Capture the cell that displays the provided text and extract its [x, y] central coordinate. 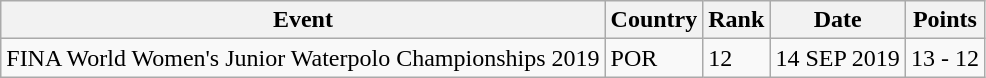
Event [303, 20]
12 [736, 58]
POR [654, 58]
Date [838, 20]
Rank [736, 20]
Country [654, 20]
FINA World Women's Junior Waterpolo Championships 2019 [303, 58]
13 - 12 [944, 58]
14 SEP 2019 [838, 58]
Points [944, 20]
